Pinpoint the cell where the given text exists, returning its (x, y) midpoint coordinate. 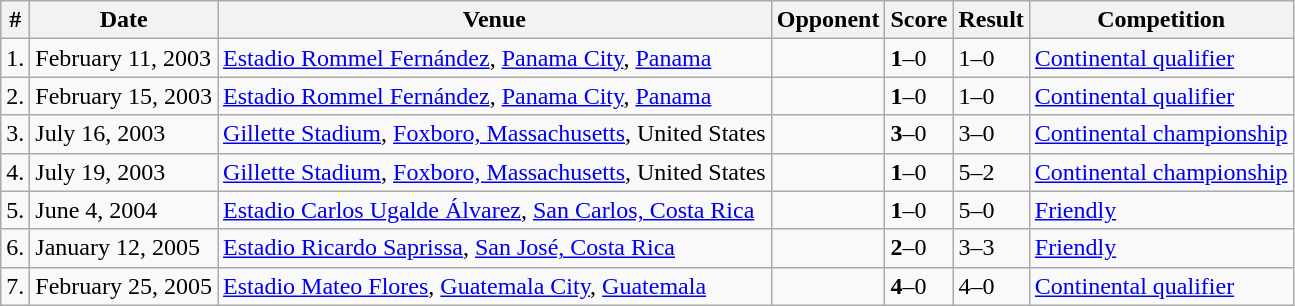
1. (16, 58)
July 19, 2003 (124, 172)
Competition (1161, 20)
4. (16, 172)
Result (991, 20)
Opponent (828, 20)
June 4, 2004 (124, 210)
2. (16, 96)
3–3 (991, 248)
5. (16, 210)
Estadio Ricardo Saprissa, San José, Costa Rica (495, 248)
5–0 (991, 210)
2–0 (919, 248)
5–2 (991, 172)
January 12, 2005 (124, 248)
# (16, 20)
February 25, 2005 (124, 286)
February 11, 2003 (124, 58)
6. (16, 248)
3. (16, 134)
7. (16, 286)
Estadio Carlos Ugalde Álvarez, San Carlos, Costa Rica (495, 210)
Date (124, 20)
Score (919, 20)
July 16, 2003 (124, 134)
Estadio Mateo Flores, Guatemala City, Guatemala (495, 286)
Venue (495, 20)
February 15, 2003 (124, 96)
